Determine the (x, y) coordinate at the center of the cell enclosing the given text.  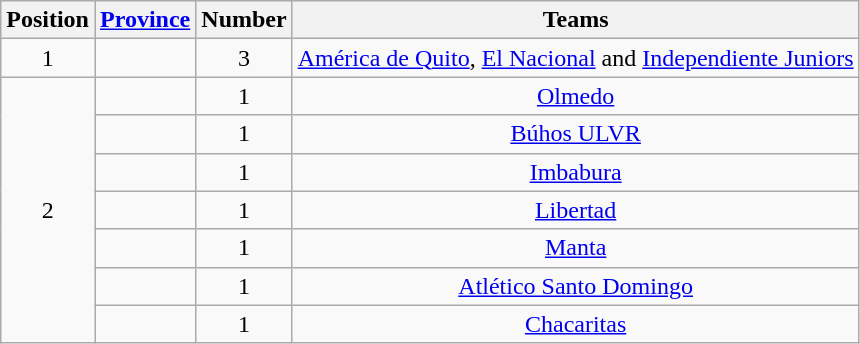
3 (244, 58)
Atlético Santo Domingo (576, 286)
Position (48, 20)
Province (144, 20)
Búhos ULVR (576, 134)
2 (48, 210)
Libertad (576, 210)
Teams (576, 20)
Chacaritas (576, 324)
Manta (576, 248)
Olmedo (576, 96)
Imbabura (576, 172)
América de Quito, El Nacional and Independiente Juniors (576, 58)
Number (244, 20)
